Detect which cell encompasses the target text, then output its [X, Y] center coordinate. 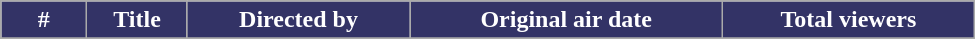
Directed by [298, 20]
# [44, 20]
Original air date [566, 20]
Total viewers [849, 20]
Title [137, 20]
